Provide the [x, y] coordinate of the cell's center where the given text is located.  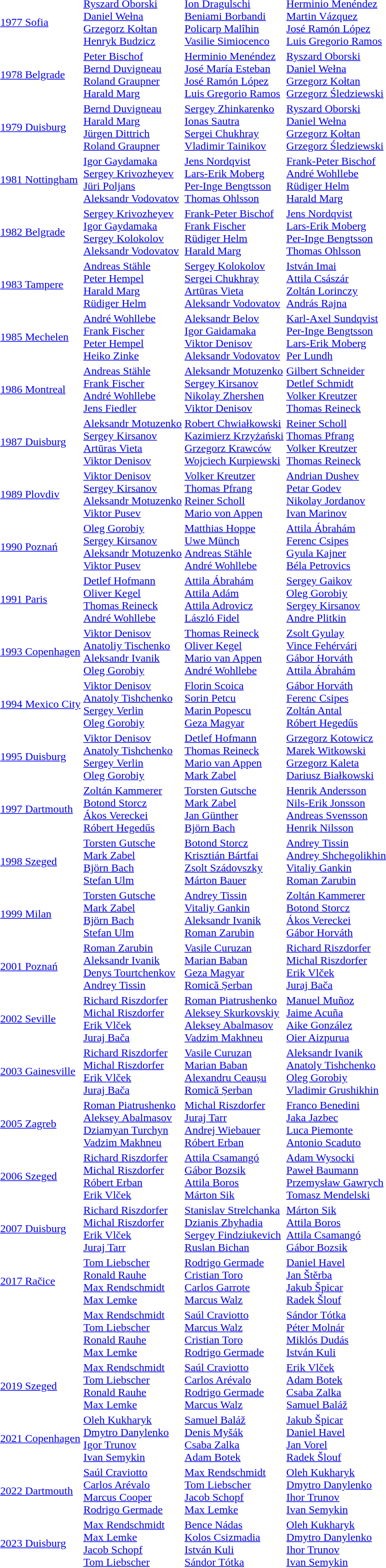
Saúl CraviottoCarlos ArévaloMarcus CooperRodrigo Germade [133, 1491]
Saúl CraviottoMarcus WalzCristian ToroRodrigo Germade [234, 1333]
Jens NordqvistLars-Erik MobergPer-Inge BengtssonThomas Ohlsson [234, 179]
Samuel BalážDenis MyšákCsaba ZalkaAdam Botek [234, 1438]
Attila CsamangóGábor BozsikAttila BorosMárton Sik [234, 1176]
Max RendschmidtTom LiebscherJacob SchopfMax Lemke [234, 1491]
Rodrigo GermadeCristian ToroCarlos GarroteMarcus Walz [234, 1281]
Matthias HoppeUwe MünchAndreas StähleAndré Wohllebe [234, 547]
Oleh KukharykDmytro DanylenkoIgor TrunovIvan Semykin [133, 1438]
Robert ChwiałkowskiKazimierz KrzyżańskiGrzegorz KrawcówWojciech Kurpiewski [234, 442]
Botond StorczKrisztián BártfaiZsolt SzádovszkyMárton Bauer [234, 861]
Viktor DenisovAnatoliy TischenkoAleksandr IvanikOleg Gorobiy [133, 651]
Roman PiatrushenkoAleksey AbalmasovDziamyan TurchynVadzim Makhneu [133, 1124]
Andreas StähleFrank FischerAndré WohllebeJens Fiedler [133, 389]
Roman PiatrushenkoAleksey SkurkovskiyAleksey AbalmasovVadzim Makhneu [234, 1019]
Aleksandr MotuzenkoSergey KirsanovNikolay ZhershenViktor Denisov [234, 389]
Detlef HofmannThomas ReineckMario van AppenMark Zabel [234, 756]
Saúl CraviottoCarlos ArévaloRodrigo GermadeMarcus Walz [234, 1386]
Richard RiszdorferMichal RiszdorferErik VlčekJuraj Tarr [133, 1228]
Florin ScoicaSorin PetcuMarin PopescuGeza Magyar [234, 704]
Detlef HofmannOliver KegelThomas ReineckAndré Wohllebe [133, 599]
Oleg GorobiySergey KirsanovAleksandr MotuzenkoViktor Pusev [133, 547]
Volker KreutzerThomas PfrangReiner SchollMario von Appen [234, 494]
Peter BischofBernd DuvigneauRoland GraupnerHarald Marg [133, 75]
Sergey KolokolovSergei ChukhrayArtūras VietaAleksandr Vodovatov [234, 284]
Igor GaydamakaSergey KrivozheyevJüri PoljansAleksandr Vodovatov [133, 179]
Tom LiebscherRonald RauheMax RendschmidtMax Lemke [133, 1281]
Richard RiszdorferMichal RiszdorferRóbert ErbanErik Vlček [133, 1176]
Stanislav StrelchankaDzianis ZhyhadiaSergey FindziukevichRuslan Bichan [234, 1228]
Roman ZarubinAleksandr IvanikDenys TourtchenkovAndrey Tissin [133, 966]
Vasile CuruzanMarian BabanAlexandru CeaușuRomică Șerban [234, 1071]
Michal RiszdorferJuraj TarrAndrej WiebauerRóbert Erban [234, 1124]
André WohllebeFrank FischerPeter HempelHeiko Zinke [133, 337]
Andrey TissinVitaliy GankinAleksandr IvanikRoman Zarubin [234, 914]
Sergey KrivozheyevIgor GaydamakaSergey KolokolovAleksandr Vodovatov [133, 232]
Thomas ReineckOliver KegelMario van AppenAndré Wohllebe [234, 651]
Zoltán KammererBotond StorczÁkos VereckeiRóbert Hegedűs [133, 809]
Vasile CuruzanMarian BabanGeza MagyarRomică Șerban [234, 966]
Aleksandr BelovIgor GaidamakaViktor DenisovAleksandr Vodovatov [234, 337]
Sergey ZhinkarenkoIonas SautraSergei ChukhrayVladimir Tainikov [234, 127]
Andreas StählePeter HempelHarald MargRüdiger Helm [133, 284]
Aleksandr MotuzenkoSergey KirsanovArtūras VietaViktor Denisov [133, 442]
Frank-Peter BischofFrank FischerRüdiger HelmHarald Marg [234, 232]
Viktor DenisovSergey KirsanovAleksandr MotuzenkoViktor Pusev [133, 494]
Herminio MenéndezJosé María EstebanJosé Ramón LópezLuis Gregorio Ramos [234, 75]
Torsten GutscheMark ZabelJan GüntherBjörn Bach [234, 809]
Attila ÁbrahámAttila AdámAttila AdroviczLászló Fidel [234, 599]
Bernd DuvigneauHarald MargJürgen DittrichRoland Graupner [133, 127]
